Detect which cell encompasses the target text, then output its (x, y) center coordinate. 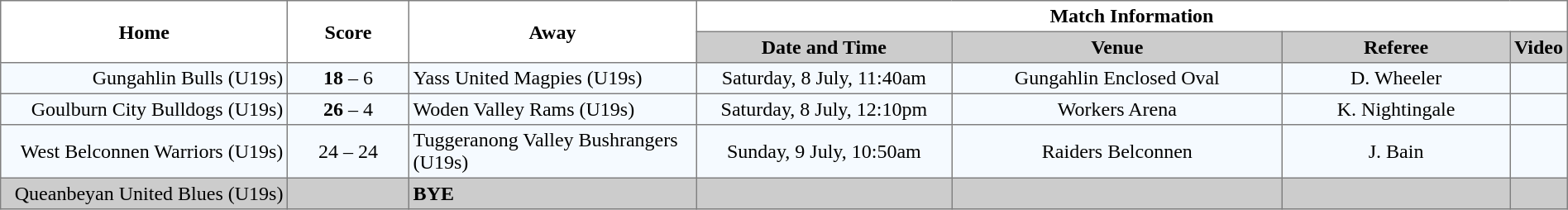
Match Information (1132, 17)
Home (144, 31)
Sunday, 9 July, 10:50am (824, 151)
J. Bain (1396, 151)
K. Nightingale (1396, 109)
Away (552, 31)
Gungahlin Bulls (U19s) (144, 79)
Score (349, 31)
D. Wheeler (1396, 79)
Queanbeyan United Blues (U19s) (144, 193)
Yass United Magpies (U19s) (552, 79)
Workers Arena (1116, 109)
26 – 4 (349, 109)
Raiders Belconnen (1116, 151)
Woden Valley Rams (U19s) (552, 109)
24 – 24 (349, 151)
Saturday, 8 July, 12:10pm (824, 109)
West Belconnen Warriors (U19s) (144, 151)
Saturday, 8 July, 11:40am (824, 79)
18 – 6 (349, 79)
Goulburn City Bulldogs (U19s) (144, 109)
Date and Time (824, 47)
BYE (552, 193)
Video (1539, 47)
Gungahlin Enclosed Oval (1116, 79)
Tuggeranong Valley Bushrangers (U19s) (552, 151)
Venue (1116, 47)
Referee (1396, 47)
